Identify which cell holds the provided text, then report its [x, y] central coordinate. 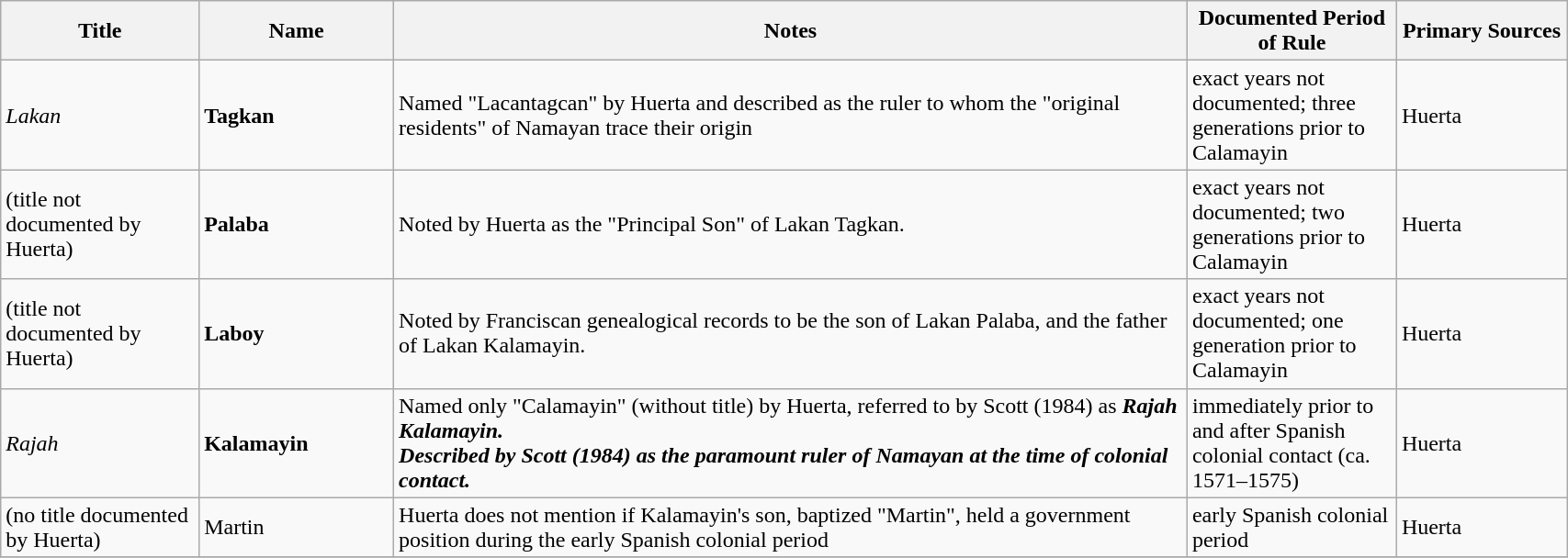
Name [297, 31]
Huerta does not mention if Kalamayin's son, baptized "Martin", held a government position during the early Spanish colonial period [791, 527]
exact years not documented; two generations prior to Calamayin [1292, 224]
Noted by Huerta as the "Principal Son" of Lakan Tagkan. [791, 224]
immediately prior to and after Spanish colonial contact (ca. 1571–1575) [1292, 442]
exact years not documented; one generation prior to Calamayin [1292, 334]
(no title documented by Huerta) [100, 527]
Notes [791, 31]
Primary Sources [1481, 31]
Lakan [100, 116]
Kalamayin [297, 442]
exact years not documented; three generations prior to Calamayin [1292, 116]
Named "Lacantagcan" by Huerta and described as the ruler to whom the "original residents" of Namayan trace their origin [791, 116]
early Spanish colonial period [1292, 527]
Documented Period of Rule [1292, 31]
Noted by Franciscan genealogical records to be the son of Lakan Palaba, and the father of Lakan Kalamayin. [791, 334]
Martin [297, 527]
Palaba [297, 224]
Tagkan [297, 116]
Title [100, 31]
Laboy [297, 334]
Rajah [100, 442]
